Pinpoint the cell where the given text exists, returning its (X, Y) midpoint coordinate. 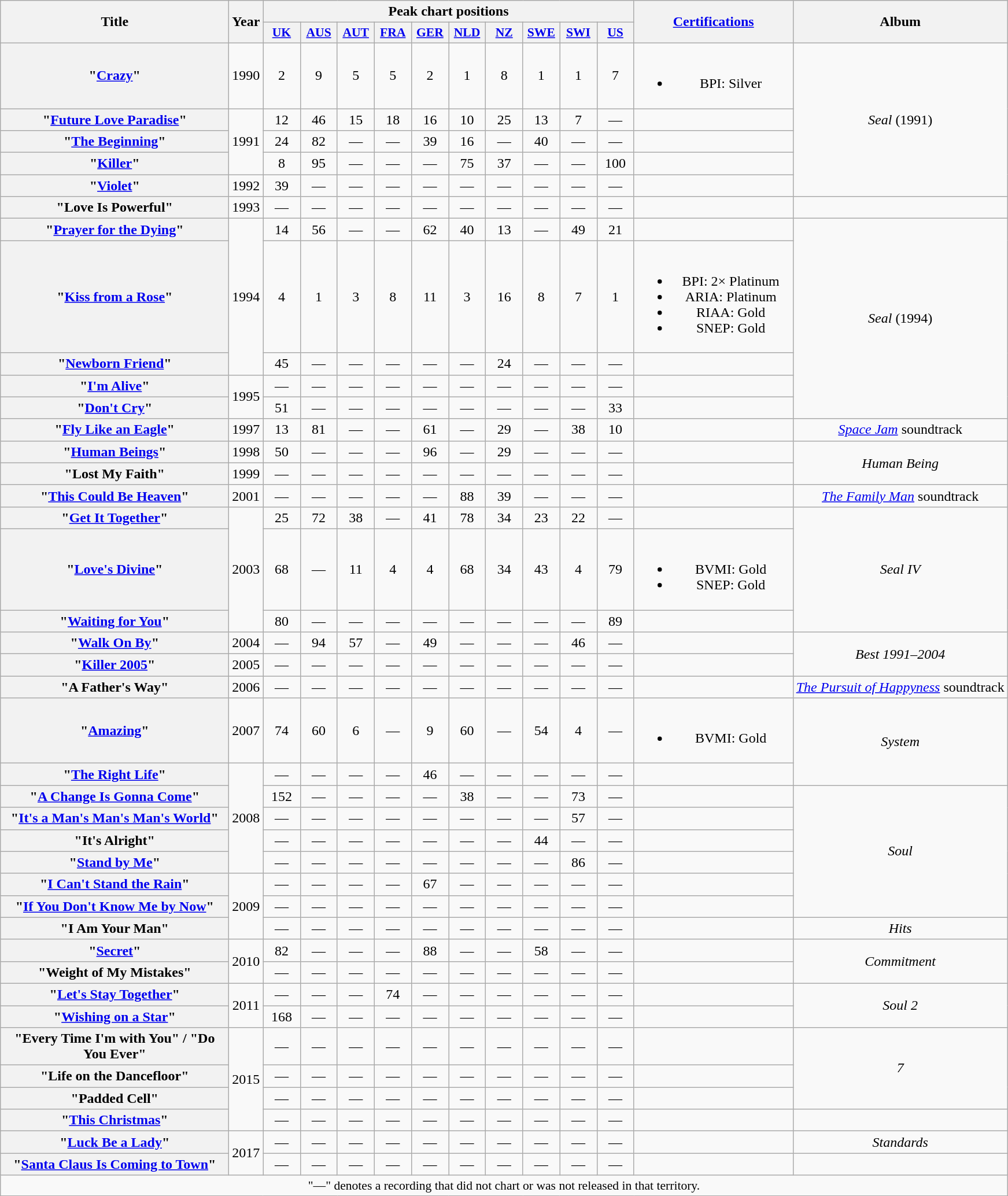
2005 (246, 665)
54 (541, 731)
Title (115, 22)
78 (467, 518)
FRA (393, 33)
Seal (1994) (900, 319)
"The Beginning" (115, 142)
"Santa Claus Is Coming to Town" (115, 1164)
"A Change Is Gonna Come" (115, 796)
2003 (246, 569)
14 (282, 230)
"Killer 2005" (115, 665)
"I Can't Stand the Rain" (115, 884)
12 (282, 120)
"It's a Man's Man's Man's World" (115, 818)
BVMI: GoldSNEP: Gold (714, 569)
"Don't Cry" (115, 408)
1994 (246, 297)
62 (430, 230)
6 (356, 731)
2001 (246, 496)
"Walk On By" (115, 643)
"Newborn Friend" (115, 364)
Seal IV (900, 569)
"Crazy" (115, 75)
"Love Is Powerful" (115, 208)
2006 (246, 687)
89 (615, 621)
15 (356, 120)
72 (319, 518)
1991 (246, 142)
44 (541, 840)
UK (282, 33)
The Family Man soundtrack (900, 496)
152 (282, 796)
86 (578, 862)
"It's Alright" (115, 840)
80 (282, 621)
NLD (467, 33)
"Prayer for the Dying" (115, 230)
21 (615, 230)
"This Christmas" (115, 1120)
"I Am Your Man" (115, 928)
"Waiting for You" (115, 621)
AUT (356, 33)
1999 (246, 474)
2010 (246, 961)
"Padded Cell" (115, 1098)
45 (282, 364)
"Life on the Dancefloor" (115, 1076)
73 (578, 796)
"Future Love Paradise" (115, 120)
Certifications (714, 22)
168 (282, 1016)
Year (246, 22)
"Amazing" (115, 731)
"Killer" (115, 164)
56 (319, 230)
"This Could Be Heaven" (115, 496)
"Kiss from a Rose" (115, 297)
81 (319, 430)
"If You Don't Know Me by Now" (115, 906)
23 (541, 518)
SWI (578, 33)
Soul (900, 851)
"Love's Divine" (115, 569)
"Wishing on a Star" (115, 1016)
100 (615, 164)
79 (615, 569)
"—" denotes a recording that did not chart or was not released in that territory. (504, 1186)
94 (319, 643)
BVMI: Gold (714, 731)
"Secret" (115, 950)
2011 (246, 1005)
95 (319, 164)
Soul 2 (900, 1005)
Album (900, 22)
2007 (246, 731)
"Every Time I'm with You" / "Do You Ever" (115, 1047)
Seal (1991) (900, 119)
"I'm Alive" (115, 386)
SWE (541, 33)
"A Father's Way" (115, 687)
"Let's Stay Together" (115, 994)
"Weight of My Mistakes" (115, 972)
1995 (246, 397)
61 (430, 430)
2015 (246, 1079)
1993 (246, 208)
GER (430, 33)
Best 1991–2004 (900, 654)
33 (615, 408)
75 (467, 164)
"Violet" (115, 186)
50 (282, 452)
2008 (246, 818)
"Luck Be a Lady" (115, 1142)
"Stand by Me" (115, 862)
1997 (246, 430)
Peak chart positions (449, 12)
"Lost My Faith" (115, 474)
"The Right Life" (115, 774)
58 (541, 950)
"Get It Together" (115, 518)
System (900, 741)
2004 (246, 643)
2009 (246, 906)
2017 (246, 1153)
US (615, 33)
Space Jam soundtrack (900, 430)
67 (430, 884)
43 (541, 569)
22 (578, 518)
Standards (900, 1142)
51 (282, 408)
37 (504, 164)
AUS (319, 33)
"Fly Like an Eagle" (115, 430)
"Human Beings" (115, 452)
18 (393, 120)
1992 (246, 186)
Human Being (900, 463)
BPI: 2× PlatinumARIA: PlatinumRIAA: GoldSNEP: Gold (714, 297)
41 (430, 518)
96 (430, 452)
1990 (246, 75)
Hits (900, 928)
BPI: Silver (714, 75)
The Pursuit of Happyness soundtrack (900, 687)
NZ (504, 33)
Commitment (900, 961)
1998 (246, 452)
